Output the [x, y] coordinate of the center of the cell containing the given text.  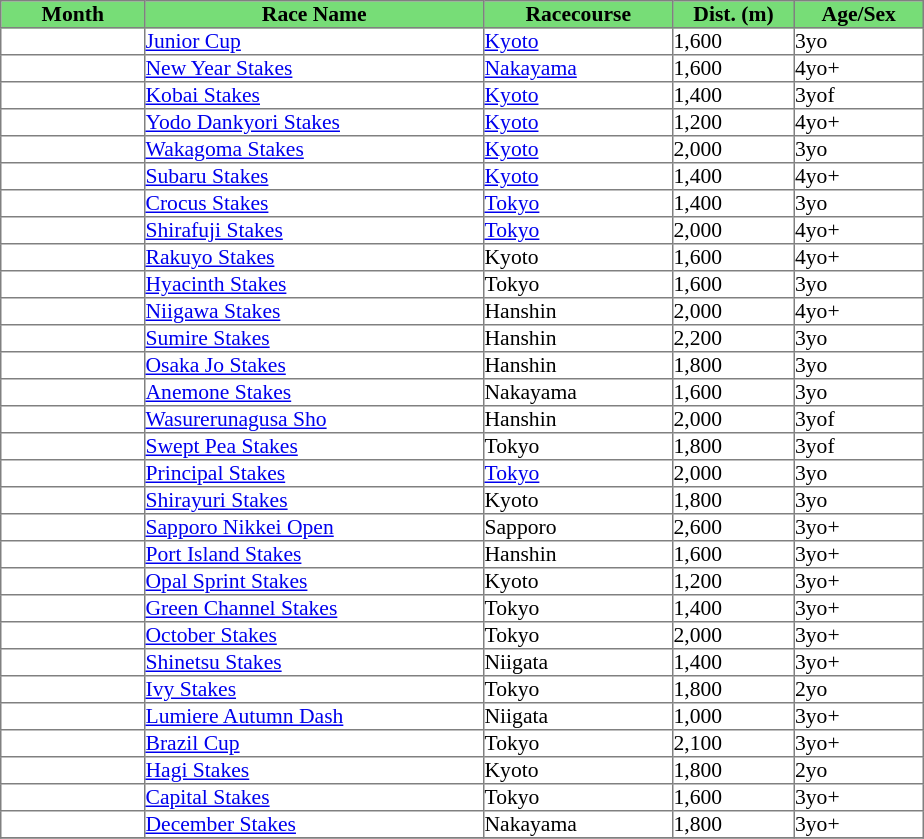
Principal Stakes [314, 474]
Wakagoma Stakes [314, 150]
Junior Cup [314, 42]
Kobai Stakes [314, 96]
Shirayuri Stakes [314, 500]
Ivy Stakes [314, 690]
Wasurerunagusa Sho [314, 420]
Hagi Stakes [314, 770]
Month [73, 14]
Dist. (m) [734, 14]
Capital Stakes [314, 798]
Green Channel Stakes [314, 608]
October Stakes [314, 636]
Hyacinth Stakes [314, 284]
Swept Pea Stakes [314, 446]
December Stakes [314, 824]
Lumiere Autumn Dash [314, 716]
Racecourse [578, 14]
New Year Stakes [314, 68]
Age/Sex [858, 14]
Race Name [314, 14]
Port Island Stakes [314, 554]
Sumire Stakes [314, 338]
2,200 [734, 338]
Sapporo [578, 528]
Anemone Stakes [314, 392]
Niigawa Stakes [314, 312]
Sapporo Nikkei Open [314, 528]
Opal Sprint Stakes [314, 582]
Yodo Dankyori Stakes [314, 122]
Shinetsu Stakes [314, 662]
2,600 [734, 528]
Brazil Cup [314, 744]
Rakuyo Stakes [314, 258]
Crocus Stakes [314, 204]
2,100 [734, 744]
Shirafuji Stakes [314, 230]
Subaru Stakes [314, 176]
Osaka Jo Stakes [314, 366]
1,000 [734, 716]
